Provide the [x, y] coordinate of the cell's center where the given text is located.  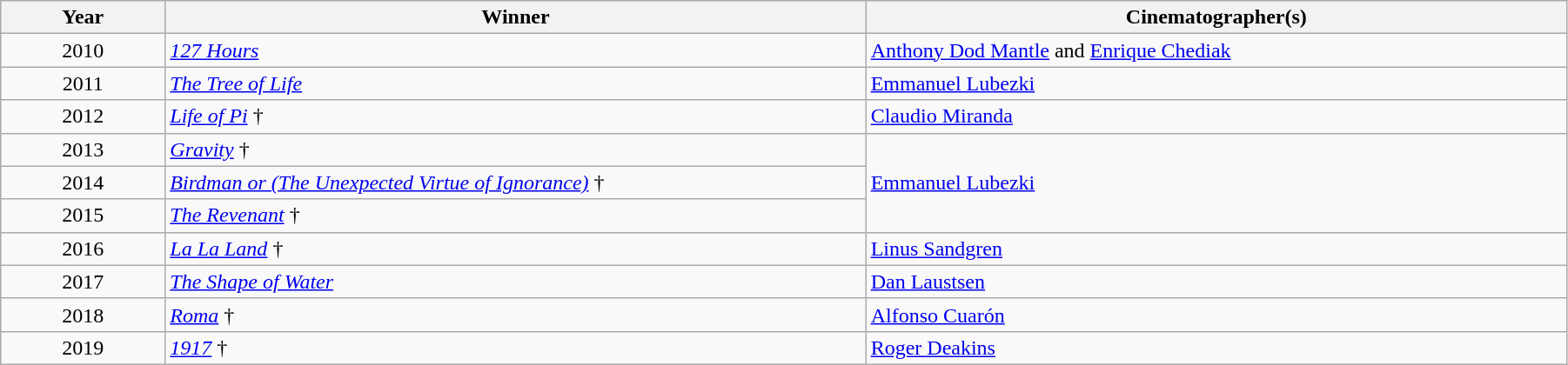
Roma † [515, 315]
1917 † [515, 348]
2018 [84, 315]
Anthony Dod Mantle and Enrique Chediak [1216, 50]
Roger Deakins [1216, 348]
2010 [84, 50]
Linus Sandgren [1216, 249]
Year [84, 17]
2016 [84, 249]
2019 [84, 348]
Life of Pi † [515, 116]
Alfonso Cuarón [1216, 315]
Dan Laustsen [1216, 282]
Claudio Miranda [1216, 116]
Cinematographer(s) [1216, 17]
2013 [84, 149]
2014 [84, 182]
2017 [84, 282]
Gravity † [515, 149]
127 Hours [515, 50]
Birdman or (The Unexpected Virtue of Ignorance) † [515, 182]
The Tree of Life [515, 83]
2012 [84, 116]
The Revenant † [515, 216]
La La Land † [515, 249]
The Shape of Water [515, 282]
2011 [84, 83]
2015 [84, 216]
Winner [515, 17]
